Scan for the cell matching the given text and deliver its (x, y) coordinate at center. 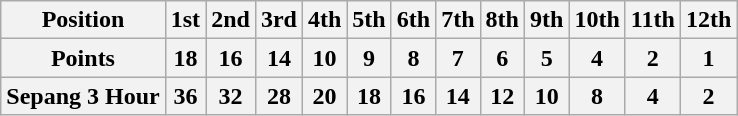
3rd (278, 20)
Position (83, 20)
8th (502, 20)
5 (546, 58)
Sepang 3 Hour (83, 96)
4th (324, 20)
12 (502, 96)
1 (708, 58)
7th (458, 20)
36 (185, 96)
Points (83, 58)
12th (708, 20)
7 (458, 58)
5th (369, 20)
20 (324, 96)
9 (369, 58)
11th (652, 20)
1st (185, 20)
6 (502, 58)
2nd (231, 20)
6th (413, 20)
32 (231, 96)
9th (546, 20)
10th (597, 20)
28 (278, 96)
